Provide the (X, Y) coordinate of the cell's center where the given text is located.  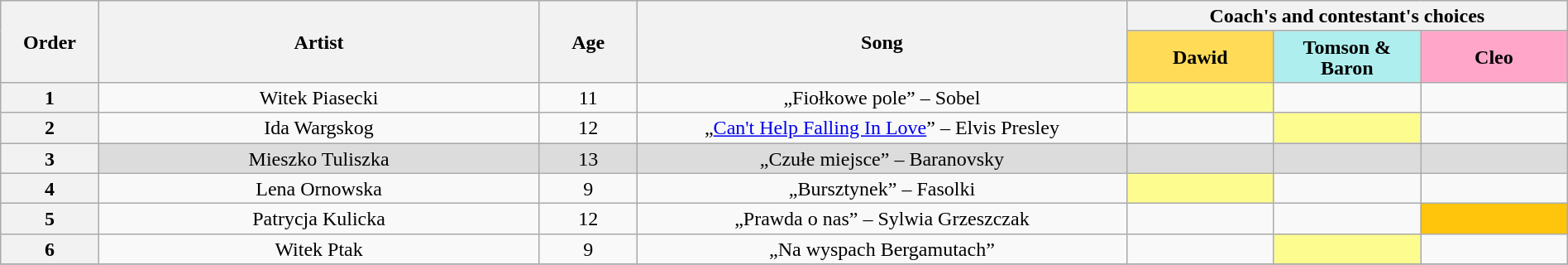
„Na wyspach Bergamutach” (882, 248)
„Fiołkowe pole” – Sobel (882, 98)
„Czułe miejsce” – Baranovsky (882, 157)
2 (50, 128)
Lena Ornowska (319, 189)
Artist (319, 41)
Age (588, 41)
4 (50, 189)
Mieszko Tuliszka (319, 157)
11 (588, 98)
„Prawda o nas” – Sylwia Grzeszczak (882, 219)
3 (50, 157)
Patrycja Kulicka (319, 219)
Tomson & Baron (1347, 56)
„Can't Help Falling In Love” – Elvis Presley (882, 128)
Coach's and contestant's choices (1346, 17)
Ida Wargskog (319, 128)
Witek Piasecki (319, 98)
13 (588, 157)
Witek Ptak (319, 248)
Order (50, 41)
„Bursztynek” – Fasolki (882, 189)
Song (882, 41)
6 (50, 248)
Dawid (1200, 56)
1 (50, 98)
5 (50, 219)
Cleo (1494, 56)
